Detect which cell encompasses the target text, then output its [x, y] center coordinate. 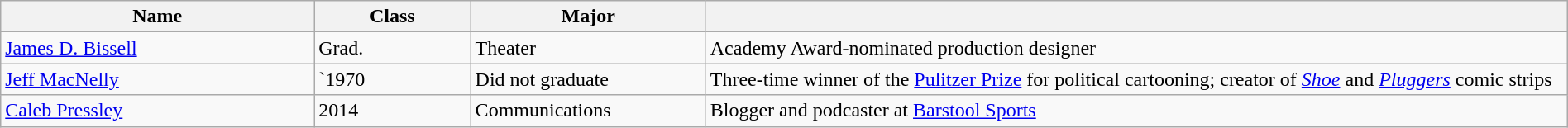
Jeff MacNelly [157, 79]
Name [157, 17]
Did not graduate [588, 79]
Major [588, 17]
Blogger and podcaster at Barstool Sports [1136, 111]
Academy Award-nominated production designer [1136, 48]
Theater [588, 48]
Three-time winner of the Pulitzer Prize for political cartooning; creator of Shoe and Pluggers comic strips [1136, 79]
`1970 [392, 79]
Grad. [392, 48]
James D. Bissell [157, 48]
2014 [392, 111]
Caleb Pressley [157, 111]
Communications [588, 111]
Class [392, 17]
